Output the [x, y] coordinate of the center of the cell containing the given text.  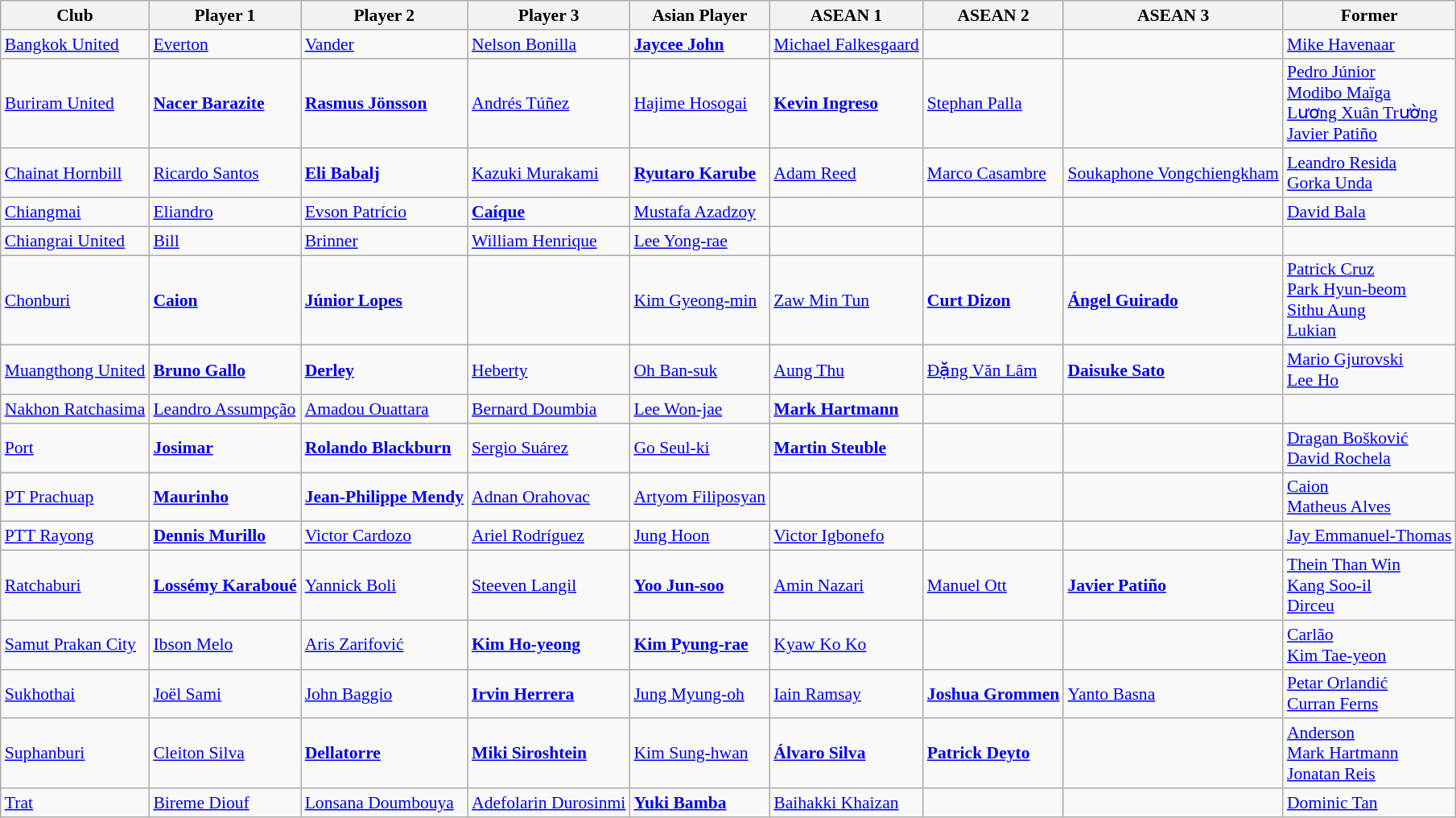
Irvin Herrera [549, 694]
Lossémy Karaboué [225, 586]
ASEAN 3 [1173, 15]
Jung Hoon [699, 536]
Thein Than Win Kang Soo-il Dirceu [1370, 586]
Hajime Hosogai [699, 103]
Pedro Júnior Modibo Maïga Lương Xuân Trường Javier Patiño [1370, 103]
Brinner [385, 241]
Baihakki Khaizan [847, 803]
Đặng Văn Lâm [993, 370]
Heberty [549, 370]
Dragan Bošković David Rochela [1370, 448]
Player 3 [549, 15]
Anderson Mark Hartmann Jonatan Reis [1370, 754]
Rasmus Jönsson [385, 103]
Kyaw Ko Ko [847, 644]
Bruno Gallo [225, 370]
Cleiton Silva [225, 754]
Kevin Ingreso [847, 103]
Derley [385, 370]
Sergio Suárez [549, 448]
Caion Matheus Alves [1370, 498]
Ryutaro Karube [699, 174]
Mustafa Azadzoy [699, 213]
Chiangrai United [76, 241]
Patrick Deyto [993, 754]
Caíque [549, 213]
Petar Orlandić Curran Ferns [1370, 694]
Jay Emmanuel-Thomas [1370, 536]
Bireme Diouf [225, 803]
Dominic Tan [1370, 803]
Jung Myung-oh [699, 694]
Victor Igbonefo [847, 536]
Asian Player [699, 15]
Jean-Philippe Mendy [385, 498]
Bernard Doumbia [549, 409]
Aris Zarifović [385, 644]
Álvaro Silva [847, 754]
Caion [225, 300]
William Henrique [549, 241]
Kim Ho-yeong [549, 644]
ASEAN 1 [847, 15]
Buriram United [76, 103]
Dellatorre [385, 754]
Stephan Palla [993, 103]
Adefolarin Durosinmi [549, 803]
Lee Yong-rae [699, 241]
Javier Patiño [1173, 586]
Zaw Min Tun [847, 300]
Yuki Bamba [699, 803]
Rolando Blackburn [385, 448]
Eli Babalj [385, 174]
ASEAN 2 [993, 15]
Carlão Kim Tae-yeon [1370, 644]
Leandro Resida Gorka Unda [1370, 174]
Eliandro [225, 213]
Ángel Guirado [1173, 300]
Player 1 [225, 15]
Suphanburi [76, 754]
John Baggio [385, 694]
Michael Falkesgaard [847, 44]
Nelson Bonilla [549, 44]
Victor Cardozo [385, 536]
Martin Steuble [847, 448]
Nacer Barazite [225, 103]
Manuel Ott [993, 586]
Lee Won-jae [699, 409]
Mike Havenaar [1370, 44]
Marco Casambre [993, 174]
Mark Hartmann [847, 409]
Chiangmai [76, 213]
Júnior Lopes [385, 300]
Samut Prakan City [76, 644]
Bill [225, 241]
Ricardo Santos [225, 174]
Daisuke Sato [1173, 370]
Miki Siroshtein [549, 754]
Chainat Hornbill [76, 174]
Ratchaburi [76, 586]
Patrick Cruz Park Hyun-beom Sithu Aung Lukian [1370, 300]
Former [1370, 15]
Ariel Rodríguez [549, 536]
Vander [385, 44]
Go Seul-ki [699, 448]
Yoo Jun-soo [699, 586]
Chonburi [76, 300]
Jaycee John [699, 44]
Curt Dizon [993, 300]
Kazuki Murakami [549, 174]
Maurinho [225, 498]
Ibson Melo [225, 644]
Josimar [225, 448]
Artyom Filiposyan [699, 498]
Amadou Ouattara [385, 409]
Dennis Murillo [225, 536]
Kim Pyung-rae [699, 644]
Player 2 [385, 15]
Iain Ramsay [847, 694]
Bangkok United [76, 44]
Leandro Assumpção [225, 409]
Muangthong United [76, 370]
PT Prachuap [76, 498]
Adam Reed [847, 174]
Soukaphone Vongchiengkham [1173, 174]
PTT Rayong [76, 536]
Andrés Túñez [549, 103]
Port [76, 448]
Yannick Boli [385, 586]
Steeven Langil [549, 586]
Amin Nazari [847, 586]
Nakhon Ratchasima [76, 409]
Club [76, 15]
Joël Sami [225, 694]
Kim Gyeong-min [699, 300]
Aung Thu [847, 370]
Trat [76, 803]
Joshua Grommen [993, 694]
Oh Ban-suk [699, 370]
Adnan Orahovac [549, 498]
Yanto Basna [1173, 694]
Lonsana Doumbouya [385, 803]
David Bala [1370, 213]
Kim Sung-hwan [699, 754]
Mario Gjurovski Lee Ho [1370, 370]
Sukhothai [76, 694]
Everton [225, 44]
Evson Patrício [385, 213]
